Pinpoint the cell where the given text exists, returning its [X, Y] midpoint coordinate. 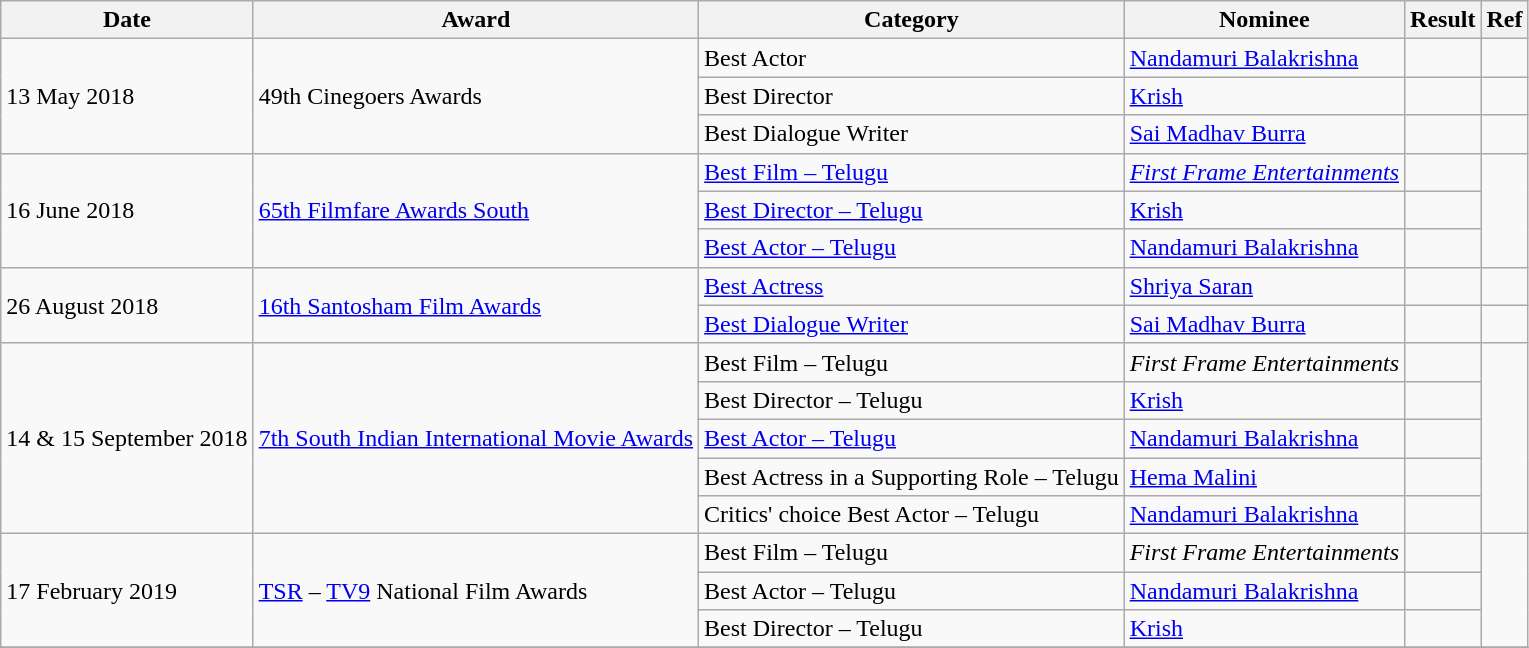
Hema Malini [1264, 477]
Ref [1504, 20]
Nominee [1264, 20]
26 August 2018 [127, 305]
Best Actor [912, 58]
Best Actress [912, 286]
16th Santosham Film Awards [476, 305]
Best Actress in a Supporting Role – Telugu [912, 477]
7th South Indian International Movie Awards [476, 438]
14 & 15 September 2018 [127, 438]
17 February 2019 [127, 591]
16 June 2018 [127, 210]
Shriya Saran [1264, 286]
Critics' choice Best Actor – Telugu [912, 515]
49th Cinegoers Awards [476, 96]
TSR – TV9 National Film Awards [476, 591]
65th Filmfare Awards South [476, 210]
Date [127, 20]
Award [476, 20]
Best Director [912, 96]
Result [1443, 20]
Category [912, 20]
13 May 2018 [127, 96]
